Find where the given text appears and provide that cell's center as (X, Y) coordinate. 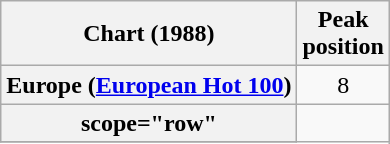
Peakposition (343, 34)
8 (343, 85)
scope="row" (149, 123)
Chart (1988) (149, 34)
Europe (European Hot 100) (149, 85)
